From the cell containing the given text, extract its center point as (x, y) coordinate. 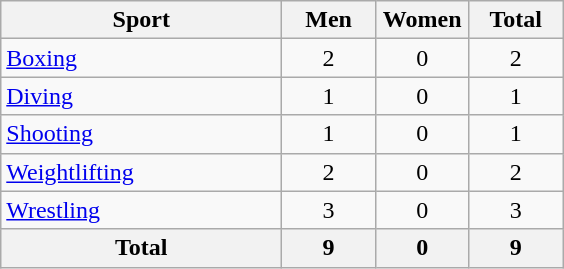
Boxing (142, 58)
Shooting (142, 134)
Diving (142, 96)
Women (422, 20)
Sport (142, 20)
Weightlifting (142, 172)
Men (329, 20)
Wrestling (142, 210)
